From the cell containing the given text, extract its center point as [X, Y] coordinate. 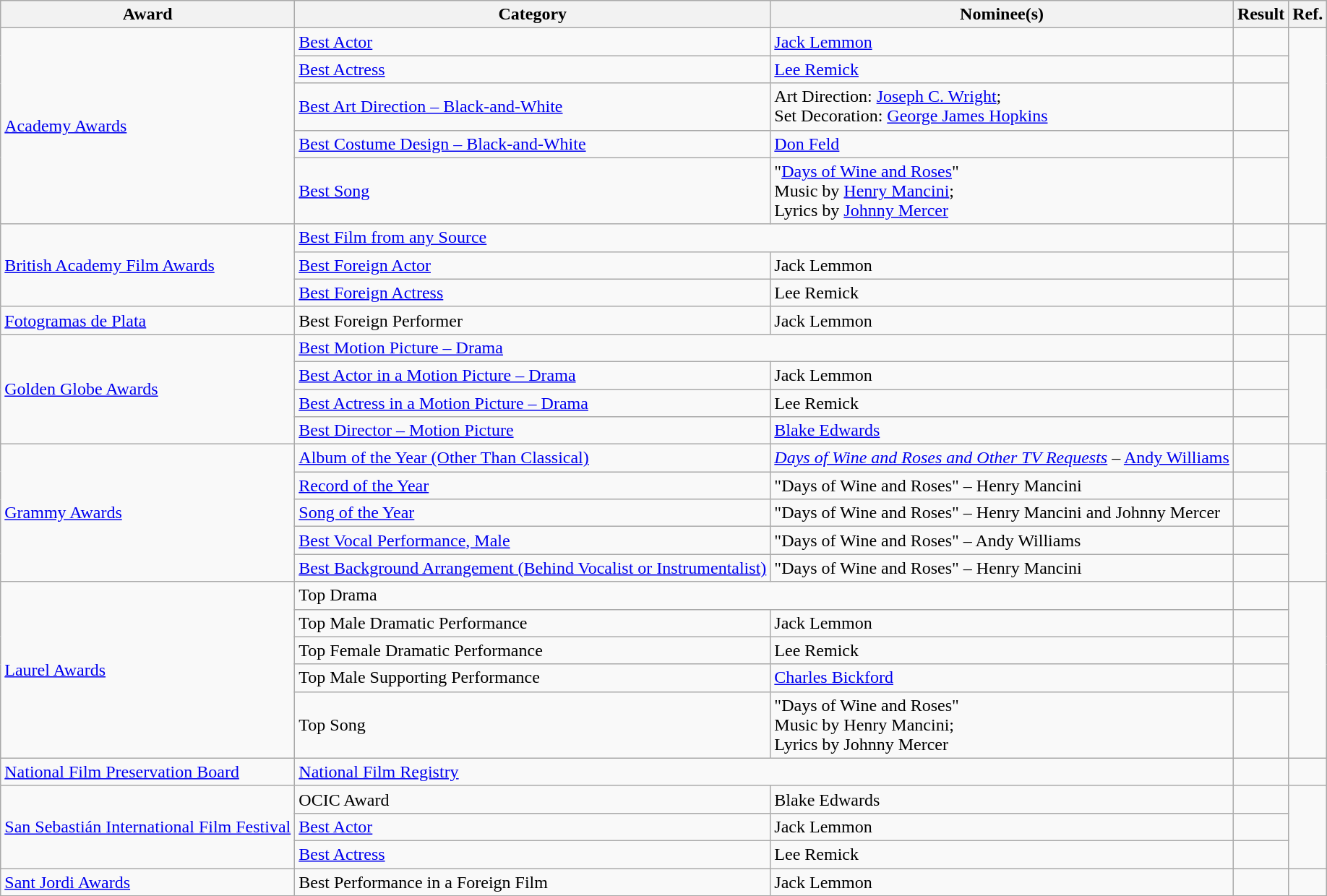
Ref. [1308, 14]
Result [1261, 14]
Best Foreign Actor [533, 265]
Category [533, 14]
Top Drama [765, 595]
Best Motion Picture – Drama [765, 348]
Best Performance in a Foreign Film [533, 882]
Nominee(s) [1002, 14]
Top Male Supporting Performance [533, 678]
Best Actor in a Motion Picture – Drama [533, 375]
Fotogramas de Plata [147, 320]
Art Direction: Joseph C. Wright; Set Decoration: George James Hopkins [1002, 107]
British Academy Film Awards [147, 265]
Best Actress in a Motion Picture – Drama [533, 402]
Don Feld [1002, 144]
Song of the Year [533, 513]
Top Song [533, 725]
Best Director – Motion Picture [533, 431]
National Film Registry [765, 772]
"Days of Wine and Roses" – Henry Mancini and Johnny Mercer [1002, 513]
Best Vocal Performance, Male [533, 540]
Academy Awards [147, 126]
San Sebastián International Film Festival [147, 827]
Golden Globe Awards [147, 389]
Top Female Dramatic Performance [533, 650]
Top Male Dramatic Performance [533, 623]
"Days of Wine and Roses" – Andy Williams [1002, 540]
OCIC Award [533, 799]
Grammy Awards [147, 513]
Best Film from any Source [765, 238]
Best Foreign Performer [533, 320]
Best Song [533, 191]
Laurel Awards [147, 670]
Charles Bickford [1002, 678]
Best Costume Design – Black-and-White [533, 144]
Award [147, 14]
Record of the Year [533, 486]
Best Foreign Actress [533, 293]
Days of Wine and Roses and Other TV Requests – Andy Williams [1002, 458]
Album of the Year (Other Than Classical) [533, 458]
National Film Preservation Board [147, 772]
Best Art Direction – Black-and-White [533, 107]
Sant Jordi Awards [147, 882]
Best Background Arrangement (Behind Vocalist or Instrumentalist) [533, 568]
